Pinpoint the cell where the given text exists, returning its [x, y] midpoint coordinate. 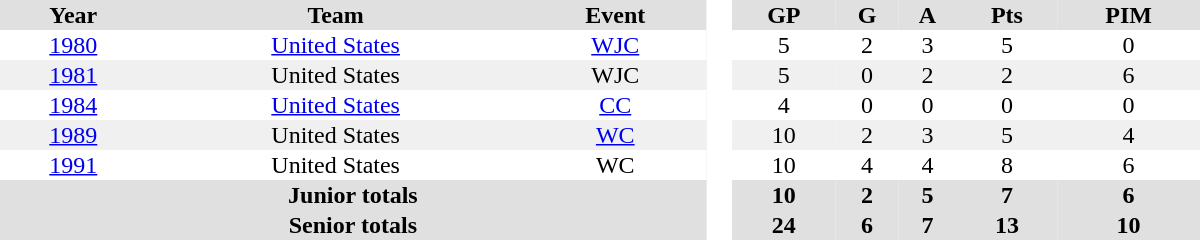
A [927, 15]
1981 [74, 75]
1984 [74, 105]
Pts [1008, 15]
Event [616, 15]
1980 [74, 45]
GP [784, 15]
13 [1008, 225]
Team [336, 15]
8 [1008, 165]
Year [74, 15]
Junior totals [353, 195]
Senior totals [353, 225]
G [867, 15]
1991 [74, 165]
1989 [74, 135]
PIM [1128, 15]
CC [616, 105]
24 [784, 225]
